Provide the (X, Y) coordinate of the cell's center where the given text is located.  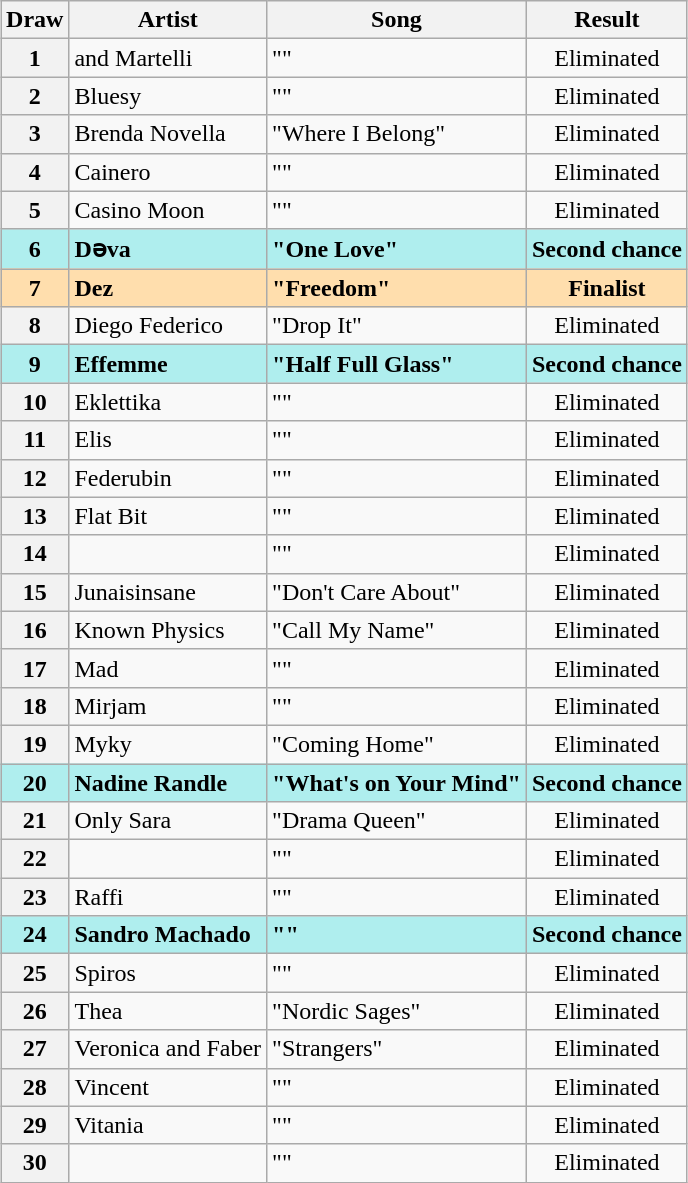
"Strangers" (397, 1049)
and Martelli (168, 58)
Casino Moon (168, 210)
"Call My Name" (397, 630)
15 (35, 592)
Dez (168, 288)
Mad (168, 668)
1 (35, 58)
Flat Bit (168, 516)
Vincent (168, 1087)
Thea (168, 1011)
25 (35, 973)
Sandro Machado (168, 935)
Brenda Novella (168, 134)
9 (35, 364)
Effemme (168, 364)
Spiros (168, 973)
Artist (168, 20)
26 (35, 1011)
"One Love" (397, 249)
20 (35, 783)
30 (35, 1163)
"Don't Care About" (397, 592)
Vitania (168, 1125)
Dəva (168, 249)
Elis (168, 440)
18 (35, 706)
Result (606, 20)
23 (35, 897)
17 (35, 668)
21 (35, 821)
14 (35, 554)
19 (35, 744)
6 (35, 249)
Bluesy (168, 96)
27 (35, 1049)
Myky (168, 744)
Cainero (168, 172)
12 (35, 478)
Junaisinsane (168, 592)
Draw (35, 20)
Finalist (606, 288)
Song (397, 20)
28 (35, 1087)
"Where I Belong" (397, 134)
"Drop It" (397, 326)
Veronica and Faber (168, 1049)
Only Sara (168, 821)
"Drama Queen" (397, 821)
Mirjam (168, 706)
Eklettika (168, 402)
22 (35, 859)
Raffi (168, 897)
Federubin (168, 478)
4 (35, 172)
"Freedom" (397, 288)
Known Physics (168, 630)
Nadine Randle (168, 783)
7 (35, 288)
Diego Federico (168, 326)
10 (35, 402)
11 (35, 440)
16 (35, 630)
29 (35, 1125)
13 (35, 516)
2 (35, 96)
"Half Full Glass" (397, 364)
8 (35, 326)
"What's on Your Mind" (397, 783)
3 (35, 134)
"Nordic Sages" (397, 1011)
5 (35, 210)
24 (35, 935)
"Coming Home" (397, 744)
